Search for the cell housing the specified text and yield its [X, Y] center coordinate. 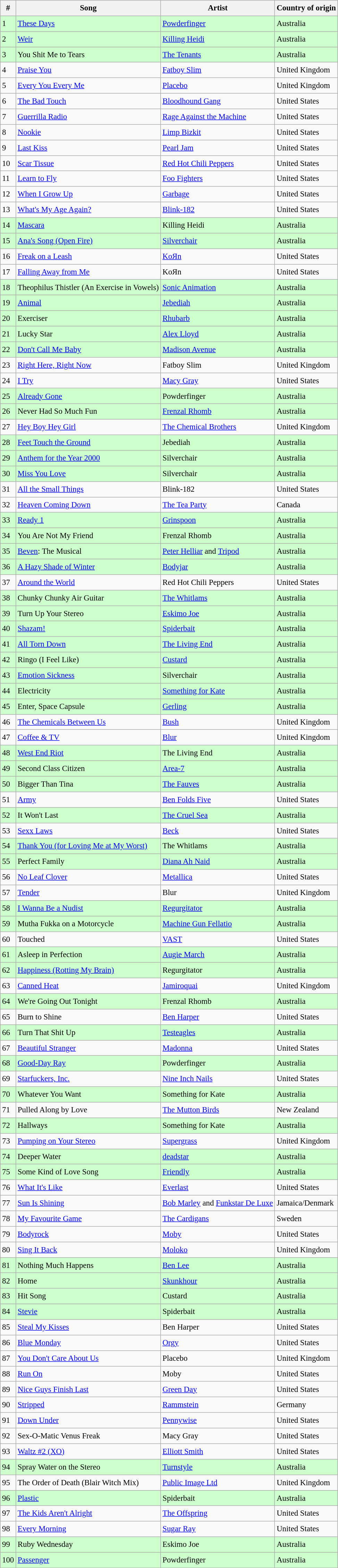
15 [8, 241]
22 [8, 349]
89 [8, 1390]
94 [8, 1467]
71 [8, 1110]
I Try [88, 380]
What It's Like [88, 1188]
51 [8, 800]
Bob Marley and Funkstar De Luxe [218, 1203]
Ben Lee [218, 1265]
Ready 1 [88, 520]
64 [8, 1001]
Turnstyle [218, 1467]
19 [8, 303]
68 [8, 1064]
My Favourite Game [88, 1218]
The Cruel Sea [218, 815]
When I Grow Up [88, 194]
I Wanna Be a Nudist [88, 909]
31 [8, 489]
Sweden [306, 1218]
72 [8, 1125]
87 [8, 1358]
Already Gone [88, 396]
The Tenants [218, 55]
34 [8, 536]
Jamaica/Denmark [306, 1203]
Good-Day Ray [88, 1064]
77 [8, 1203]
Run On [88, 1374]
99 [8, 1545]
Pulled Along by Love [88, 1110]
Nine Inch Nails [218, 1079]
Ruby Wednesday [88, 1545]
Country of origin [306, 8]
You Don't Care About Us [88, 1358]
Whatever You Want [88, 1094]
Sex-O-Matic Venus Freak [88, 1436]
Praise You [88, 70]
6 [8, 101]
59 [8, 924]
Bodyjar [218, 567]
52 [8, 815]
53 [8, 831]
Waltz #2 (XO) [88, 1451]
86 [8, 1343]
Metallica [218, 877]
What's My Age Again? [88, 210]
Exerciser [88, 319]
27 [8, 427]
8 [8, 132]
Chunky Chunky Air Guitar [88, 598]
5 [8, 86]
Augie March [218, 955]
Around the World [88, 582]
75 [8, 1172]
36 [8, 567]
Area-7 [218, 769]
Germany [306, 1405]
Machine Gun Fellatio [218, 924]
26 [8, 412]
Right Here, Right Now [88, 365]
80 [8, 1250]
78 [8, 1218]
Guerrilla Radio [88, 116]
84 [8, 1312]
The Tea Party [218, 505]
18 [8, 288]
Mascara [88, 225]
Nice Guys Finish Last [88, 1390]
Skunkhour [218, 1281]
You Are Not My Friend [88, 536]
Sugar Ray [218, 1529]
Electricity [88, 691]
Tender [88, 893]
No Leaf Clover [88, 877]
30 [8, 474]
Ana's Song (Open Fire) [88, 241]
61 [8, 955]
37 [8, 582]
Plastic [88, 1498]
Turn That Shit Up [88, 1033]
41 [8, 645]
48 [8, 753]
33 [8, 520]
43 [8, 676]
Jamiroquai [218, 986]
63 [8, 986]
Alex Lloyd [218, 334]
Coffee & TV [88, 737]
Moloko [218, 1250]
56 [8, 877]
12 [8, 194]
These Days [88, 24]
Beven: The Musical [88, 552]
Hallways [88, 1125]
91 [8, 1421]
Nookie [88, 132]
11 [8, 179]
Animal [88, 303]
Deeper Water [88, 1157]
Blue Monday [88, 1343]
Bodyrock [88, 1234]
Some Kind of Love Song [88, 1172]
Beck [218, 831]
25 [8, 396]
55 [8, 861]
74 [8, 1157]
Last Kiss [88, 148]
Sing It Back [88, 1250]
Stripped [88, 1405]
76 [8, 1188]
7 [8, 116]
Every Morning [88, 1529]
Hit Song [88, 1296]
Freak on a Leash [88, 256]
Rage Against the Machine [218, 116]
deadstar [218, 1157]
The Chemicals Between Us [88, 722]
100 [8, 1560]
79 [8, 1234]
67 [8, 1048]
Song [88, 8]
Artist [218, 8]
Sun Is Shining [88, 1203]
The Cardigans [218, 1218]
Pearl Jam [218, 148]
88 [8, 1374]
24 [8, 380]
All the Small Things [88, 489]
Sonic Animation [218, 288]
Stevie [88, 1312]
85 [8, 1327]
Lucky Star [88, 334]
45 [8, 706]
Every You Every Me [88, 86]
96 [8, 1498]
Learn to Fly [88, 179]
We're Going Out Tonight [88, 1001]
Ringo (I Feel Like) [88, 660]
4 [8, 70]
Rhubarb [218, 319]
35 [8, 552]
3 [8, 55]
Asleep in Perfection [88, 955]
70 [8, 1094]
Theophilus Thistler (An Exercise in Vowels) [88, 288]
All Torn Down [88, 645]
The Kids Aren't Alright [88, 1514]
Supergrass [218, 1141]
Garbage [218, 194]
49 [8, 769]
Weir [88, 40]
Mutha Fukka on a Motorcycle [88, 924]
20 [8, 319]
21 [8, 334]
Perfect Family [88, 861]
46 [8, 722]
Miss You Love [88, 474]
65 [8, 1017]
95 [8, 1482]
Feet Touch the Ground [88, 443]
50 [8, 784]
90 [8, 1405]
Bigger Than Tina [88, 784]
Sexx Laws [88, 831]
Hey Boy Hey Girl [88, 427]
10 [8, 164]
57 [8, 893]
Burn to Shine [88, 1017]
Happiness (Rotting My Brain) [88, 970]
The Order of Death (Blair Witch Mix) [88, 1482]
Home [88, 1281]
Shazam! [88, 629]
A Hazy Shade of Winter [88, 567]
Diana Ah Naid [218, 861]
60 [8, 939]
42 [8, 660]
The Chemical Brothers [218, 427]
Second Class Citizen [88, 769]
14 [8, 225]
Elliott Smith [218, 1451]
1 [8, 24]
Bloodhound Gang [218, 101]
Beautiful Stranger [88, 1048]
13 [8, 210]
Bush [218, 722]
Anthem for the Year 2000 [88, 458]
44 [8, 691]
Canada [306, 505]
Nothing Much Happens [88, 1265]
Madonna [218, 1048]
Orgy [218, 1343]
39 [8, 613]
The Fauves [218, 784]
97 [8, 1514]
9 [8, 148]
82 [8, 1281]
Enter, Space Capsule [88, 706]
Gerling [218, 706]
Friendly [218, 1172]
Thank You (for Loving Me at My Worst) [88, 846]
Never Had So Much Fun [88, 412]
92 [8, 1436]
Steal My Kisses [88, 1327]
Ben Folds Five [218, 800]
98 [8, 1529]
Pennywise [218, 1421]
Don't Call Me Baby [88, 349]
93 [8, 1451]
17 [8, 272]
West End Riot [88, 753]
The Bad Touch [88, 101]
32 [8, 505]
Starfuckers, Inc. [88, 1079]
VAST [218, 939]
Touched [88, 939]
73 [8, 1141]
Passenger [88, 1560]
81 [8, 1265]
Down Under [88, 1421]
54 [8, 846]
Limp Bizkit [218, 132]
Green Day [218, 1390]
2 [8, 40]
58 [8, 909]
29 [8, 458]
Scar Tissue [88, 164]
Peter Helliar and Tripod [218, 552]
28 [8, 443]
Canned Heat [88, 986]
Public Image Ltd [218, 1482]
16 [8, 256]
The Mutton Birds [218, 1110]
# [8, 8]
Army [88, 800]
83 [8, 1296]
New Zealand [306, 1110]
It Won't Last [88, 815]
Falling Away from Me [88, 272]
66 [8, 1033]
The Offspring [218, 1514]
Foo Fighters [218, 179]
69 [8, 1079]
62 [8, 970]
Spray Water on the Stereo [88, 1467]
47 [8, 737]
Testeagles [218, 1033]
23 [8, 365]
Rammstein [218, 1405]
40 [8, 629]
Grinspoon [218, 520]
Everlast [218, 1188]
Pumping on Your Stereo [88, 1141]
Emotion Sickness [88, 676]
You Shit Me to Tears [88, 55]
Heaven Coming Down [88, 505]
Madison Avenue [218, 349]
Turn Up Your Stereo [88, 613]
38 [8, 598]
